For the text-containing cell, return its midpoint in [x, y] coordinate format. 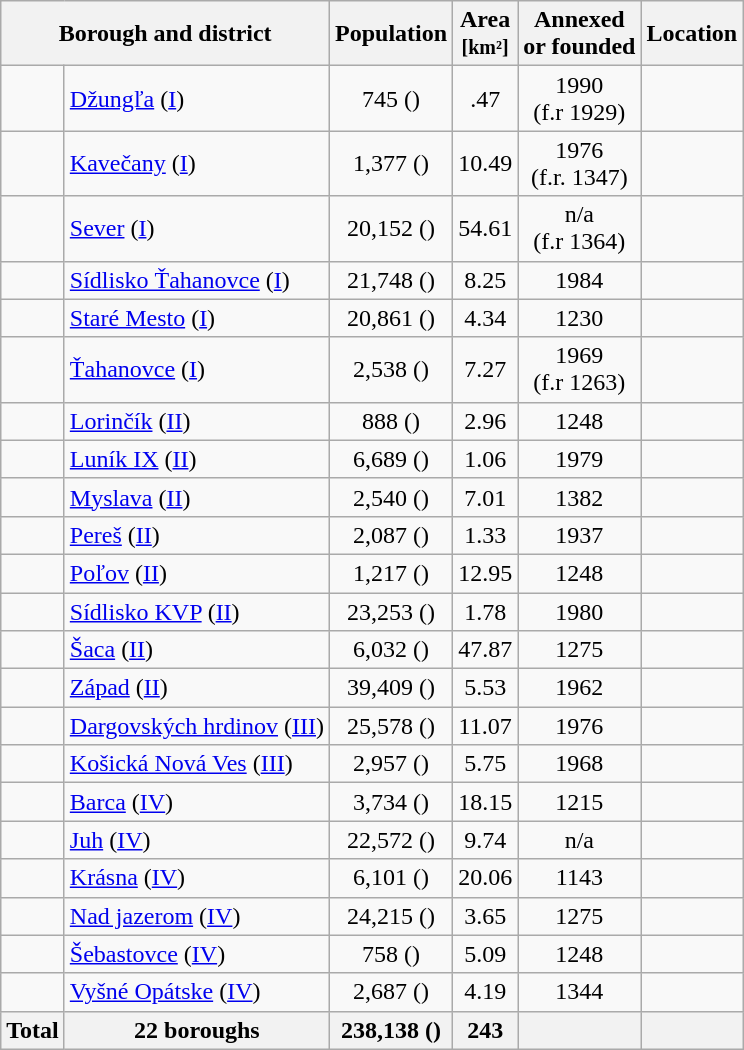
24,215 () [392, 916]
11.07 [486, 726]
1382 [580, 497]
Lorinčík (II) [196, 421]
238,138 () [392, 1030]
23,253 () [392, 611]
Luník IX (II) [196, 459]
1.78 [486, 611]
54.61 [486, 228]
1344 [580, 992]
6,032 () [392, 650]
Barca (IV) [196, 802]
9.74 [486, 840]
1990 (f.r 1929) [580, 98]
18.15 [486, 802]
Džungľa (I) [196, 98]
Myslava (II) [196, 497]
4.19 [486, 992]
Košická Nová Ves (III) [196, 764]
1937 [580, 535]
1984 [580, 280]
6,689 () [392, 459]
3,734 () [392, 802]
21,748 () [392, 280]
2,087 () [392, 535]
10.49 [486, 164]
1215 [580, 802]
Annexed or founded [580, 34]
20,152 () [392, 228]
Poľov (II) [196, 573]
25,578 () [392, 726]
888 () [392, 421]
12.95 [486, 573]
5.75 [486, 764]
1.06 [486, 459]
22,572 () [392, 840]
1,377 () [392, 164]
22 boroughs [196, 1030]
5.53 [486, 688]
Ťahanovce (I) [196, 370]
Pereš (II) [196, 535]
2,540 () [392, 497]
1230 [580, 318]
Krásna (IV) [196, 878]
Location [692, 34]
Juh (IV) [196, 840]
20,861 () [392, 318]
2,538 () [392, 370]
n/a (f.r 1364) [580, 228]
n/a [580, 840]
47.87 [486, 650]
1,217 () [392, 573]
1976 [580, 726]
39,409 () [392, 688]
Šaca (II) [196, 650]
Area[km²] [486, 34]
1.33 [486, 535]
Dargovských hrdinov (III) [196, 726]
4.34 [486, 318]
2.96 [486, 421]
Population [392, 34]
6,101 () [392, 878]
.47 [486, 98]
Total [33, 1030]
243 [486, 1030]
20.06 [486, 878]
1968 [580, 764]
1969 (f.r 1263) [580, 370]
Sever (I) [196, 228]
7.01 [486, 497]
2,687 () [392, 992]
3.65 [486, 916]
Vyšné Opátske (IV) [196, 992]
Sídlisko KVP (II) [196, 611]
Nad jazerom (IV) [196, 916]
1980 [580, 611]
1976 (f.r. 1347) [580, 164]
5.09 [486, 954]
745 () [392, 98]
1962 [580, 688]
1979 [580, 459]
Kavečany (I) [196, 164]
2,957 () [392, 764]
1143 [580, 878]
Západ (II) [196, 688]
758 () [392, 954]
Sídlisko Ťahanovce (I) [196, 280]
8.25 [486, 280]
7.27 [486, 370]
Staré Mesto (I) [196, 318]
Borough and district [166, 34]
Šebastovce (IV) [196, 954]
